Extract the (X, Y) coordinate from the center of the cell holding the provided text.  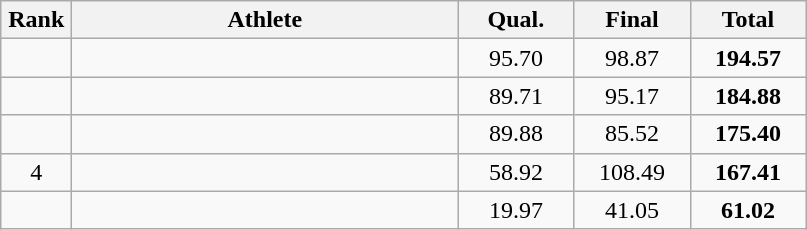
Final (632, 20)
41.05 (632, 210)
89.71 (516, 96)
Rank (36, 20)
108.49 (632, 172)
95.17 (632, 96)
85.52 (632, 134)
61.02 (748, 210)
194.57 (748, 58)
167.41 (748, 172)
Athlete (265, 20)
175.40 (748, 134)
Total (748, 20)
Qual. (516, 20)
98.87 (632, 58)
19.97 (516, 210)
89.88 (516, 134)
58.92 (516, 172)
4 (36, 172)
184.88 (748, 96)
95.70 (516, 58)
